Capture the cell that displays the provided text and extract its [X, Y] central coordinate. 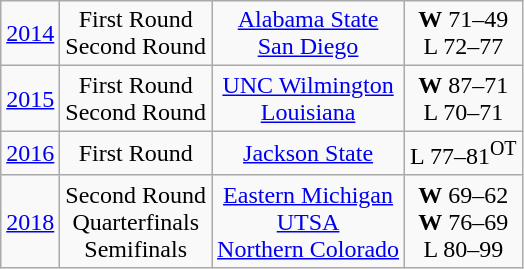
W 71–49L 72–77 [464, 34]
First Round [136, 154]
2015 [30, 98]
Jackson State [308, 154]
2016 [30, 154]
L 77–81OT [464, 154]
W 87–71L 70–71 [464, 98]
Eastern MichiganUTSANorthern Colorado [308, 221]
Alabama StateSan Diego [308, 34]
2018 [30, 221]
UNC WilmingtonLouisiana [308, 98]
Second RoundQuarterfinalsSemifinals [136, 221]
2014 [30, 34]
W 69–62W 76–69L 80–99 [464, 221]
